Identify which cell holds the provided text, then report its [X, Y] central coordinate. 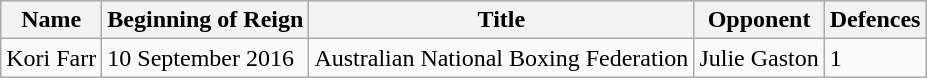
Julie Gaston [759, 58]
Australian National Boxing Federation [502, 58]
Kori Farr [52, 58]
10 September 2016 [206, 58]
Beginning of Reign [206, 20]
Title [502, 20]
Name [52, 20]
Opponent [759, 20]
1 [875, 58]
Defences [875, 20]
